Search for the cell housing the specified text and yield its [X, Y] center coordinate. 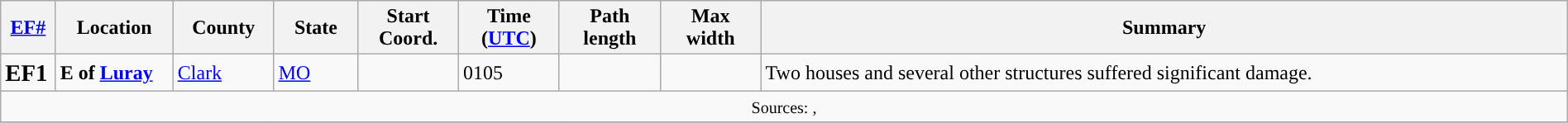
Path length [610, 28]
EF1 [28, 73]
Two houses and several other structures suffered significant damage. [1164, 73]
Location [114, 28]
Time (UTC) [509, 28]
EF# [28, 28]
Max width [710, 28]
Clark [223, 73]
Start Coord. [409, 28]
Sources: , [784, 106]
Summary [1164, 28]
State [316, 28]
E of Luray [114, 73]
MO [316, 73]
County [223, 28]
0105 [509, 73]
